Find where the given text appears and provide that cell's center as [x, y] coordinate. 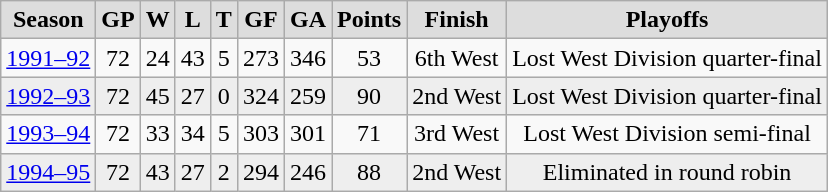
Playoffs [668, 20]
Season [48, 20]
294 [260, 172]
L [192, 20]
1994–95 [48, 172]
Lost West Division semi-final [668, 134]
53 [370, 58]
GF [260, 20]
Points [370, 20]
71 [370, 134]
1991–92 [48, 58]
33 [158, 134]
GA [308, 20]
346 [308, 58]
303 [260, 134]
0 [224, 96]
88 [370, 172]
273 [260, 58]
246 [308, 172]
W [158, 20]
301 [308, 134]
1992–93 [48, 96]
2 [224, 172]
3rd West [457, 134]
T [224, 20]
Finish [457, 20]
90 [370, 96]
Eliminated in round robin [668, 172]
324 [260, 96]
6th West [457, 58]
45 [158, 96]
24 [158, 58]
259 [308, 96]
GP [118, 20]
34 [192, 134]
1993–94 [48, 134]
